Find where the given text appears and provide that cell's center as [X, Y] coordinate. 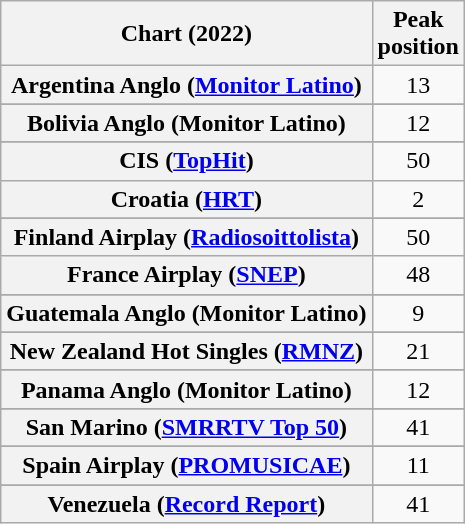
11 [418, 465]
San Marino (SMRRTV Top 50) [186, 427]
48 [418, 275]
Panama Anglo (Monitor Latino) [186, 389]
Croatia (HRT) [186, 199]
CIS (TopHit) [186, 161]
13 [418, 85]
Bolivia Anglo (Monitor Latino) [186, 123]
2 [418, 199]
Peakposition [418, 34]
New Zealand Hot Singles (RMNZ) [186, 351]
France Airplay (SNEP) [186, 275]
Chart (2022) [186, 34]
Argentina Anglo (Monitor Latino) [186, 85]
Finland Airplay (Radiosoittolista) [186, 237]
Guatemala Anglo (Monitor Latino) [186, 313]
21 [418, 351]
9 [418, 313]
Spain Airplay (PROMUSICAE) [186, 465]
Venezuela (Record Report) [186, 503]
